For the text-containing cell, return its midpoint in (X, Y) coordinate format. 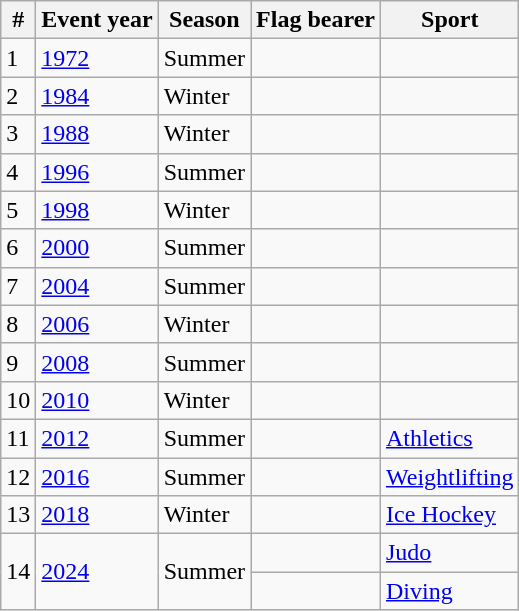
Diving (449, 591)
12 (18, 477)
Event year (97, 20)
1998 (97, 210)
Ice Hockey (449, 515)
8 (18, 324)
1984 (97, 96)
2016 (97, 477)
1996 (97, 172)
10 (18, 400)
Weightlifting (449, 477)
2010 (97, 400)
Sport (449, 20)
1 (18, 58)
9 (18, 362)
5 (18, 210)
1972 (97, 58)
2024 (97, 572)
1988 (97, 134)
4 (18, 172)
14 (18, 572)
Season (204, 20)
2006 (97, 324)
6 (18, 248)
2 (18, 96)
2018 (97, 515)
13 (18, 515)
2012 (97, 438)
7 (18, 286)
Flag bearer (316, 20)
2008 (97, 362)
Judo (449, 553)
Athletics (449, 438)
# (18, 20)
2000 (97, 248)
3 (18, 134)
2004 (97, 286)
11 (18, 438)
